Determine the (x, y) coordinate at the center of the cell enclosing the given text.  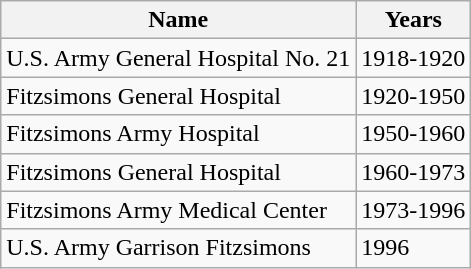
1996 (414, 248)
1960-1973 (414, 172)
1920-1950 (414, 96)
1950-1960 (414, 134)
Years (414, 20)
Fitzsimons Army Hospital (178, 134)
U.S. Army Garrison Fitzsimons (178, 248)
U.S. Army General Hospital No. 21 (178, 58)
1973-1996 (414, 210)
Name (178, 20)
1918-1920 (414, 58)
Fitzsimons Army Medical Center (178, 210)
